Search for the cell housing the specified text and yield its (X, Y) center coordinate. 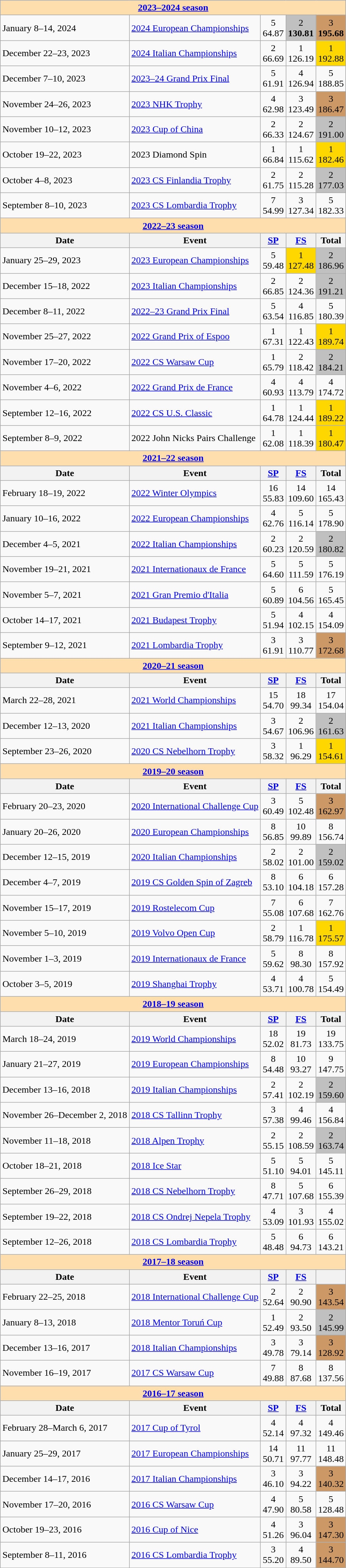
15 54.70 (274, 700)
14 50.71 (274, 1454)
3 128.92 (331, 1348)
2020 European Championships (195, 831)
2019–20 season (173, 771)
2 101.00 (301, 857)
September 23–26, 2020 (65, 751)
10 99.89 (301, 831)
2019 Volvo Open Cup (195, 933)
1 189.22 (331, 413)
5 102.48 (301, 806)
2023 CS Lombardia Trophy (195, 205)
December 4–7, 2019 (65, 882)
September 8–10, 2023 (65, 205)
2020 International Challenge Cup (195, 806)
18 99.34 (301, 700)
3 172.68 (331, 645)
2 106.96 (301, 726)
8 47.71 (274, 1191)
September 19–22, 2018 (65, 1217)
February 18–19, 2022 (65, 493)
September 26–29, 2018 (65, 1191)
1 118.39 (301, 438)
November 1–3, 2019 (65, 959)
2 120.59 (301, 544)
January 8–13, 2018 (65, 1322)
2016 CS Warsaw Cup (195, 1504)
5 178.90 (331, 519)
2018 Alpen Trophy (195, 1140)
November 15–17, 2019 (65, 908)
2018 International Challenge Cup (195, 1297)
January 25–29, 2023 (65, 260)
2019 World Championships (195, 1039)
November 25–27, 2022 (65, 337)
2019 Rostelecom Cup (195, 908)
2023 European Championships (195, 260)
October 19–22, 2023 (65, 154)
2022 Grand Prix de France (195, 388)
1 62.08 (274, 438)
2018 Ice Star (195, 1166)
3 55.20 (274, 1555)
2022 Winter Olympics (195, 493)
2019 Italian Championships (195, 1090)
2016 CS Lombardia Trophy (195, 1555)
5 64.87 (274, 28)
16 55.83 (274, 493)
4 53.09 (274, 1217)
3 79.14 (301, 1348)
19 81.73 (301, 1039)
1 189.74 (331, 337)
2 90.90 (301, 1297)
6 107.68 (301, 908)
January 8–14, 2024 (65, 28)
September 12–26, 2018 (65, 1242)
1 192.88 (331, 53)
7 49.88 (274, 1373)
2023–2024 season (173, 8)
5 64.60 (274, 569)
December 22–23, 2023 (65, 53)
September 8–11, 2016 (65, 1555)
2018 CS Ondrej Nepela Trophy (195, 1217)
2022 John Nicks Pairs Challenge (195, 438)
October 19–23, 2016 (65, 1529)
7 54.99 (274, 205)
5 111.59 (301, 569)
2 177.03 (331, 180)
5 59.48 (274, 260)
2 118.42 (301, 362)
2 115.28 (301, 180)
November 24–26, 2023 (65, 104)
December 12–15, 2019 (65, 857)
2023 Cup of China (195, 129)
3 127.34 (301, 205)
4 102.15 (301, 620)
8 54.48 (274, 1065)
2 124.67 (301, 129)
10 93.27 (301, 1065)
2 58.02 (274, 857)
2 102.19 (301, 1090)
January 21–27, 2019 (65, 1065)
2 161.63 (331, 726)
2018 Mentor Toruń Cup (195, 1322)
December 7–10, 2023 (65, 79)
2 93.50 (301, 1322)
November 16–19, 2017 (65, 1373)
2 108.59 (301, 1140)
2019 CS Golden Spin of Zagreb (195, 882)
2018 CS Tallinn Trophy (195, 1115)
March 18–24, 2019 (65, 1039)
5 180.39 (331, 311)
2017 Italian Championships (195, 1479)
November 11–18, 2018 (65, 1140)
2022–23 season (173, 225)
1 175.57 (331, 933)
6 155.39 (331, 1191)
5 182.33 (331, 205)
3 144.70 (331, 1555)
3 94.22 (301, 1479)
5 59.62 (274, 959)
8 56.85 (274, 831)
2 52.64 (274, 1297)
5 154.49 (331, 983)
2 159.02 (331, 857)
2022 Grand Prix of Espoo (195, 337)
December 4–5, 2021 (65, 544)
4 62.98 (274, 104)
4 100.78 (301, 983)
6 143.21 (331, 1242)
2018 Italian Championships (195, 1348)
2 66.33 (274, 129)
November 5–10, 2019 (65, 933)
November 17–20, 2022 (65, 362)
8 87.68 (301, 1373)
December 13–16, 2017 (65, 1348)
5 51.10 (274, 1166)
2019 Internationaux de France (195, 959)
November 19–21, 2021 (65, 569)
4 116.85 (301, 311)
2 163.74 (331, 1140)
January 10–16, 2022 (65, 519)
2 61.75 (274, 180)
5 165.45 (331, 594)
1 96.29 (301, 751)
3 54.67 (274, 726)
2 159.60 (331, 1090)
November 26–December 2, 2018 (65, 1115)
2 124.36 (301, 285)
5 94.01 (301, 1166)
3 123.49 (301, 104)
8 137.56 (331, 1373)
1 154.61 (331, 751)
3 195.68 (331, 28)
2022–23 Grand Prix Final (195, 311)
2021 Lombardia Trophy (195, 645)
October 14–17, 2021 (65, 620)
4 154.09 (331, 620)
2 184.21 (331, 362)
5 116.14 (301, 519)
4 53.71 (274, 983)
September 8–9, 2022 (65, 438)
3 140.32 (331, 1479)
5 61.91 (274, 79)
8 156.74 (331, 831)
2022 CS Warsaw Cup (195, 362)
3 101.93 (301, 1217)
4 97.32 (301, 1428)
December 13–16, 2018 (65, 1090)
5 63.54 (274, 311)
1 64.78 (274, 413)
3 57.38 (274, 1115)
2021 Gran Premio d'Italia (195, 594)
9 147.75 (331, 1065)
3 110.77 (301, 645)
3 46.10 (274, 1479)
2017 European Championships (195, 1454)
3 147.30 (331, 1529)
6 104.56 (301, 594)
11 97.77 (301, 1454)
February 28–March 6, 2017 (65, 1428)
3 96.04 (301, 1529)
2017–18 season (173, 1262)
19 133.75 (331, 1039)
2016 Cup of Nice (195, 1529)
4 113.79 (301, 388)
7 55.08 (274, 908)
5 60.89 (274, 594)
2024 European Championships (195, 28)
October 18–21, 2018 (65, 1166)
2023–24 Grand Prix Final (195, 79)
3 58.32 (274, 751)
4 156.84 (331, 1115)
2021 Budapest Trophy (195, 620)
2016–17 season (173, 1393)
2021–22 season (173, 458)
4 126.94 (301, 79)
2 191.21 (331, 285)
4 60.93 (274, 388)
5 145.11 (331, 1166)
6 94.73 (301, 1242)
2 66.85 (274, 285)
2020 CS Nebelhorn Trophy (195, 751)
4 52.14 (274, 1428)
October 4–8, 2023 (65, 180)
4 155.02 (331, 1217)
November 10–12, 2023 (65, 129)
1 65.79 (274, 362)
2 130.81 (301, 28)
8 98.30 (301, 959)
2021 Internationaux de France (195, 569)
17 154.04 (331, 700)
4 47.90 (274, 1504)
1 126.19 (301, 53)
3 61.91 (274, 645)
4 99.46 (301, 1115)
6 104.18 (301, 882)
December 12–13, 2020 (65, 726)
2 60.23 (274, 544)
8 157.92 (331, 959)
4 149.46 (331, 1428)
1 66.84 (274, 154)
2018 CS Nebelhorn Trophy (195, 1191)
1 52.49 (274, 1322)
5 51.94 (274, 620)
2 180.82 (331, 544)
2023 NHK Trophy (195, 104)
3 186.47 (331, 104)
February 22–25, 2018 (65, 1297)
2 55.15 (274, 1140)
December 15–18, 2022 (65, 285)
3 60.49 (274, 806)
11 148.48 (331, 1454)
6 157.28 (331, 882)
2017 CS Warsaw Cup (195, 1373)
5 107.68 (301, 1191)
2 191.00 (331, 129)
4 62.76 (274, 519)
4 51.26 (274, 1529)
November 5–7, 2021 (65, 594)
2018 CS Lombardia Trophy (195, 1242)
2019 Shanghai Trophy (195, 983)
1 124.44 (301, 413)
2022 CS U.S. Classic (195, 413)
2 145.99 (331, 1322)
December 8–11, 2022 (65, 311)
January 20–26, 2020 (65, 831)
February 20–23, 2020 (65, 806)
1 122.43 (301, 337)
2020 Italian Championships (195, 857)
3 162.97 (331, 806)
5 80.58 (301, 1504)
1 127.48 (301, 260)
September 12–16, 2022 (65, 413)
14 109.60 (301, 493)
2 57.41 (274, 1090)
2020–21 season (173, 666)
September 9–12, 2021 (65, 645)
4 89.50 (301, 1555)
14 165.43 (331, 493)
3 143.54 (331, 1297)
2 186.96 (331, 260)
4 174.72 (331, 388)
2 66.69 (274, 53)
2023 Diamond Spin (195, 154)
2023 CS Finlandia Trophy (195, 180)
2022 Italian Championships (195, 544)
December 14–17, 2016 (65, 1479)
November 4–6, 2022 (65, 388)
2024 Italian Championships (195, 53)
1 116.78 (301, 933)
2 58.79 (274, 933)
1 180.47 (331, 438)
1 115.62 (301, 154)
2023 Italian Championships (195, 285)
October 3–5, 2019 (65, 983)
November 17–20, 2016 (65, 1504)
2021 Italian Championships (195, 726)
1 182.46 (331, 154)
5 48.48 (274, 1242)
5 176.19 (331, 569)
2022 European Championships (195, 519)
1 67.31 (274, 337)
3 49.78 (274, 1348)
2019 European Championships (195, 1065)
8 53.10 (274, 882)
5 188.85 (331, 79)
January 25–29, 2017 (65, 1454)
March 22–28, 2021 (65, 700)
2018–19 season (173, 1004)
2021 World Championships (195, 700)
5 128.48 (331, 1504)
18 52.02 (274, 1039)
2017 Cup of Tyrol (195, 1428)
7 162.76 (331, 908)
